Pinpoint the cell where the given text exists, returning its (x, y) midpoint coordinate. 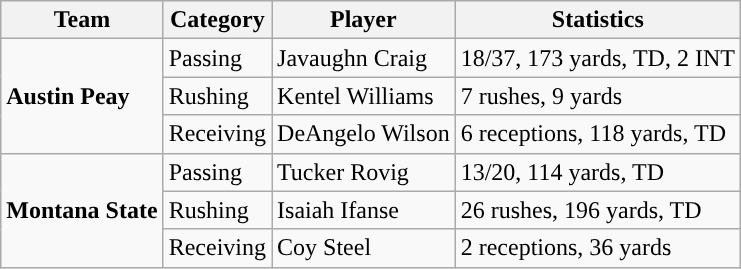
DeAngelo Wilson (364, 134)
Tucker Rovig (364, 172)
Montana State (82, 210)
Category (217, 20)
Statistics (598, 20)
6 receptions, 118 yards, TD (598, 134)
2 receptions, 36 yards (598, 248)
Team (82, 20)
Austin Peay (82, 96)
26 rushes, 196 yards, TD (598, 210)
Player (364, 20)
13/20, 114 yards, TD (598, 172)
Kentel Williams (364, 96)
Isaiah Ifanse (364, 210)
Javaughn Craig (364, 58)
18/37, 173 yards, TD, 2 INT (598, 58)
7 rushes, 9 yards (598, 96)
Coy Steel (364, 248)
